Determine the [X, Y] coordinate at the center of the cell enclosing the given text.  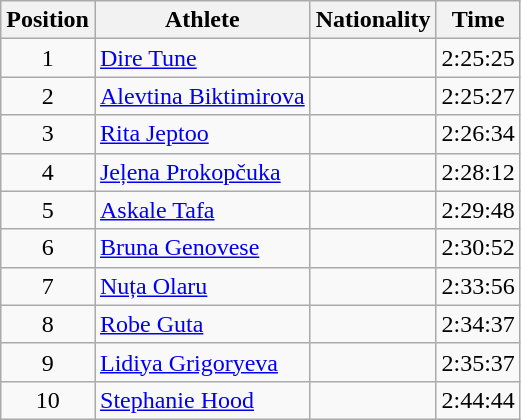
2 [48, 96]
Position [48, 20]
2:34:37 [478, 324]
Stephanie Hood [202, 400]
Bruna Genovese [202, 248]
Askale Tafa [202, 210]
2:44:44 [478, 400]
Robe Guta [202, 324]
2:35:37 [478, 362]
7 [48, 286]
5 [48, 210]
10 [48, 400]
6 [48, 248]
1 [48, 58]
Nationality [373, 20]
4 [48, 172]
Alevtina Biktimirova [202, 96]
2:25:25 [478, 58]
3 [48, 134]
Jeļena Prokopčuka [202, 172]
Lidiya Grigoryeva [202, 362]
8 [48, 324]
Dire Tune [202, 58]
2:30:52 [478, 248]
Athlete [202, 20]
2:28:12 [478, 172]
2:29:48 [478, 210]
2:25:27 [478, 96]
9 [48, 362]
Nuța Olaru [202, 286]
2:33:56 [478, 286]
Rita Jeptoo [202, 134]
2:26:34 [478, 134]
Time [478, 20]
